Search for the cell housing the specified text and yield its [X, Y] center coordinate. 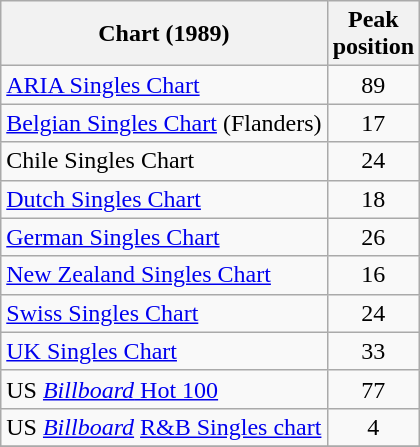
Chart (1989) [164, 34]
Peakposition [373, 34]
26 [373, 237]
New Zealand Singles Chart [164, 275]
US Billboard R&B Singles chart [164, 427]
ARIA Singles Chart [164, 85]
18 [373, 199]
Chile Singles Chart [164, 161]
77 [373, 389]
89 [373, 85]
Swiss Singles Chart [164, 313]
17 [373, 123]
16 [373, 275]
UK Singles Chart [164, 351]
US Billboard Hot 100 [164, 389]
4 [373, 427]
Belgian Singles Chart (Flanders) [164, 123]
33 [373, 351]
Dutch Singles Chart [164, 199]
German Singles Chart [164, 237]
